For the text-containing cell, return its midpoint in [x, y] coordinate format. 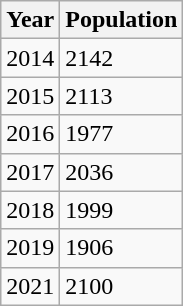
2019 [30, 248]
1906 [122, 248]
1977 [122, 134]
2018 [30, 210]
2036 [122, 172]
2016 [30, 134]
2015 [30, 96]
Year [30, 20]
2021 [30, 286]
2017 [30, 172]
2142 [122, 58]
2014 [30, 58]
1999 [122, 210]
2100 [122, 286]
2113 [122, 96]
Population [122, 20]
